Return [x, y] of the center of cell containing provided text 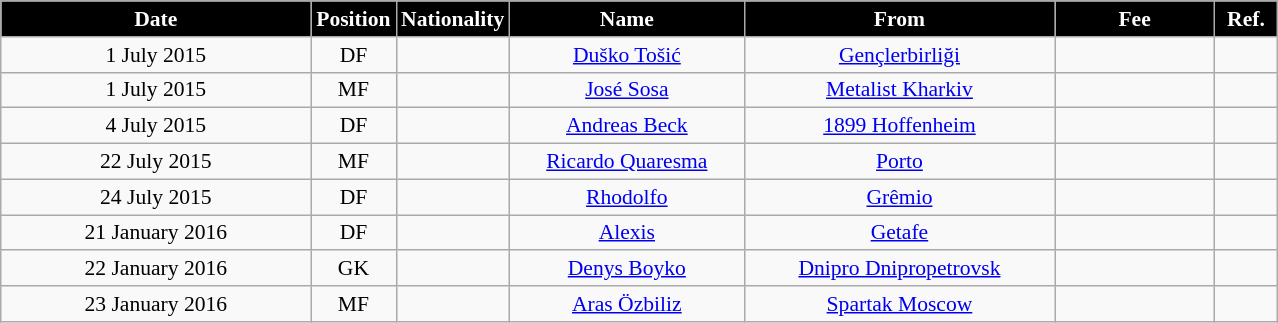
Rhodolfo [626, 197]
Duško Tošić [626, 55]
José Sosa [626, 90]
Date [156, 19]
Alexis [626, 233]
From [899, 19]
Porto [899, 162]
Ref. [1246, 19]
22 January 2016 [156, 269]
Nationality [452, 19]
Gençlerbirliği [899, 55]
Fee [1135, 19]
24 July 2015 [156, 197]
Ricardo Quaresma [626, 162]
Denys Boyko [626, 269]
4 July 2015 [156, 126]
Getafe [899, 233]
Andreas Beck [626, 126]
21 January 2016 [156, 233]
Position [354, 19]
Name [626, 19]
Dnipro Dnipropetrovsk [899, 269]
22 July 2015 [156, 162]
GK [354, 269]
Metalist Kharkiv [899, 90]
23 January 2016 [156, 304]
1899 Hoffenheim [899, 126]
Grêmio [899, 197]
Aras Özbiliz [626, 304]
Spartak Moscow [899, 304]
